From the cell containing the given text, extract its center point as [x, y] coordinate. 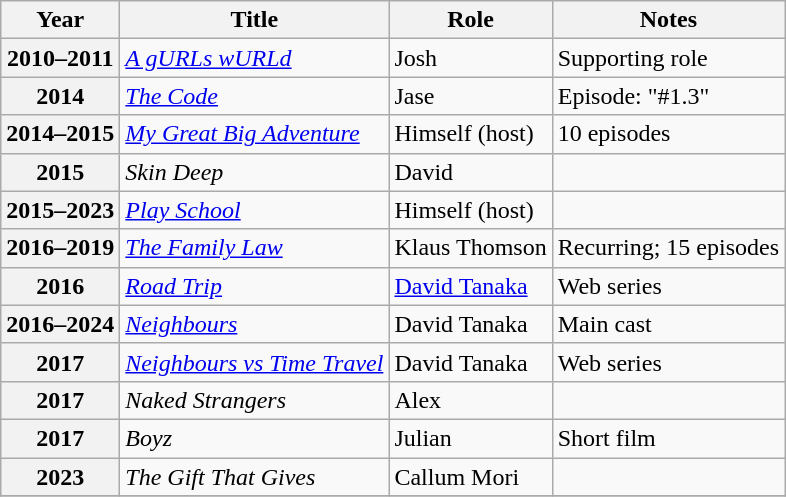
Neighbours vs Time Travel [254, 362]
Callum Mori [470, 477]
2016–2024 [60, 324]
My Great Big Adventure [254, 134]
The Code [254, 96]
A gURLs wURLd [254, 58]
The Gift That Gives [254, 477]
10 episodes [668, 134]
Supporting role [668, 58]
2015 [60, 172]
Year [60, 20]
Jase [470, 96]
2023 [60, 477]
2015–2023 [60, 210]
2014 [60, 96]
Title [254, 20]
2014–2015 [60, 134]
Alex [470, 400]
Neighbours [254, 324]
The Family Law [254, 248]
Josh [470, 58]
Main cast [668, 324]
2010–2011 [60, 58]
Road Trip [254, 286]
Recurring; 15 episodes [668, 248]
Role [470, 20]
2016 [60, 286]
2016–2019 [60, 248]
Naked Strangers [254, 400]
Boyz [254, 438]
Klaus Thomson [470, 248]
Play School [254, 210]
Julian [470, 438]
Notes [668, 20]
David [470, 172]
Episode: "#1.3" [668, 96]
Short film [668, 438]
Skin Deep [254, 172]
